Extract the [x, y] coordinate from the center of the cell holding the provided text.  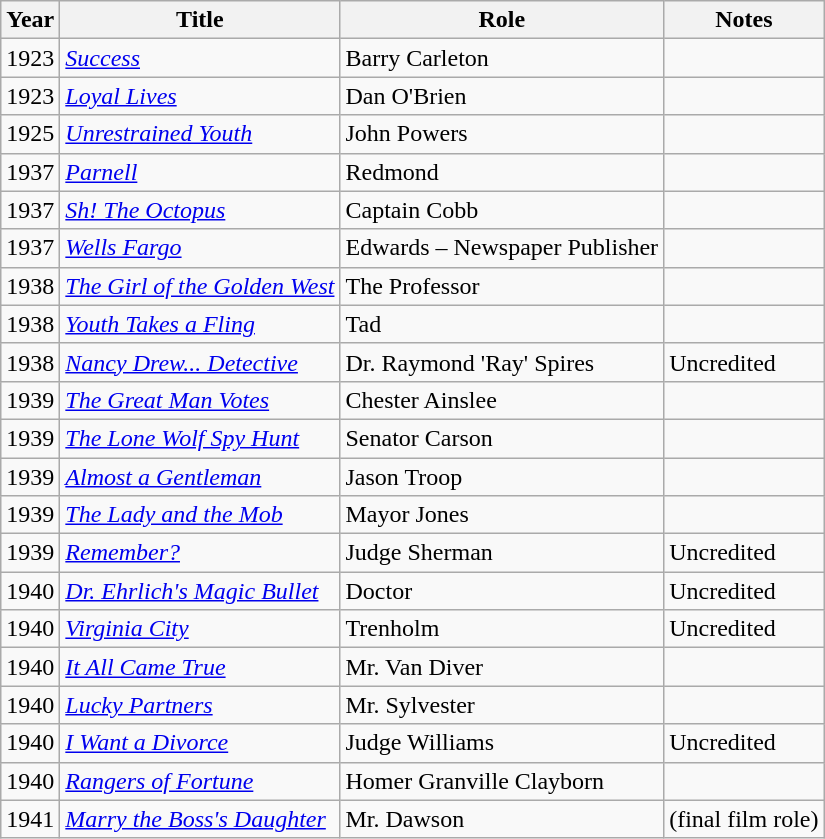
The Great Man Votes [200, 400]
Dan O'Brien [502, 96]
(final film role) [744, 819]
1941 [30, 819]
Almost a Gentleman [200, 477]
John Powers [502, 134]
Title [200, 20]
Marry the Boss's Daughter [200, 819]
Dr. Ehrlich's Magic Bullet [200, 591]
The Professor [502, 286]
Judge Williams [502, 743]
Rangers of Fortune [200, 781]
Nancy Drew... Detective [200, 362]
Tad [502, 324]
Captain Cobb [502, 210]
Senator Carson [502, 438]
Chester Ainslee [502, 400]
Role [502, 20]
Notes [744, 20]
Redmond [502, 172]
Youth Takes a Fling [200, 324]
Trenholm [502, 629]
Remember? [200, 553]
Parnell [200, 172]
Success [200, 58]
Sh! The Octopus [200, 210]
Doctor [502, 591]
Mr. Van Diver [502, 667]
Unrestrained Youth [200, 134]
The Lady and the Mob [200, 515]
Judge Sherman [502, 553]
It All Came True [200, 667]
1925 [30, 134]
Dr. Raymond 'Ray' Spires [502, 362]
Barry Carleton [502, 58]
The Lone Wolf Spy Hunt [200, 438]
The Girl of the Golden West [200, 286]
Year [30, 20]
Loyal Lives [200, 96]
Mayor Jones [502, 515]
Homer Granville Clayborn [502, 781]
Jason Troop [502, 477]
Mr. Sylvester [502, 705]
I Want a Divorce [200, 743]
Edwards – Newspaper Publisher [502, 248]
Mr. Dawson [502, 819]
Lucky Partners [200, 705]
Wells Fargo [200, 248]
Virginia City [200, 629]
